Provide the (X, Y) coordinate of the cell's center where the given text is located.  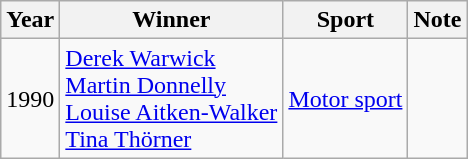
Note (438, 20)
Motor sport (346, 98)
Year (30, 20)
Derek WarwickMartin DonnellyLouise Aitken-WalkerTina Thörner (172, 98)
Winner (172, 20)
1990 (30, 98)
Sport (346, 20)
